Identify which cell holds the provided text, then report its [x, y] central coordinate. 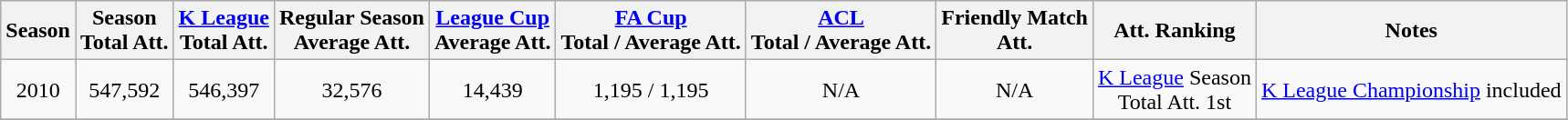
547,592 [124, 89]
SeasonTotal Att. [124, 31]
K League Championship included [1411, 89]
1,195 / 1,195 [651, 89]
FA CupTotal / Average Att. [651, 31]
Regular SeasonAverage Att. [351, 31]
2010 [38, 89]
Notes [1411, 31]
546,397 [224, 89]
K LeagueTotal Att. [224, 31]
ACLTotal / Average Att. [841, 31]
Season [38, 31]
K League SeasonTotal Att. 1st [1174, 89]
Att. Ranking [1174, 31]
32,576 [351, 89]
14,439 [493, 89]
Friendly Match Att. [1015, 31]
League CupAverage Att. [493, 31]
